Capture the cell that displays the provided text and extract its (x, y) central coordinate. 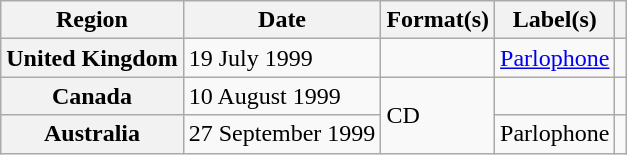
Label(s) (555, 20)
Region (92, 20)
United Kingdom (92, 58)
Date (282, 20)
Australia (92, 134)
CD (438, 115)
19 July 1999 (282, 58)
27 September 1999 (282, 134)
10 August 1999 (282, 96)
Canada (92, 96)
Format(s) (438, 20)
